Detect which cell encompasses the target text, then output its [x, y] center coordinate. 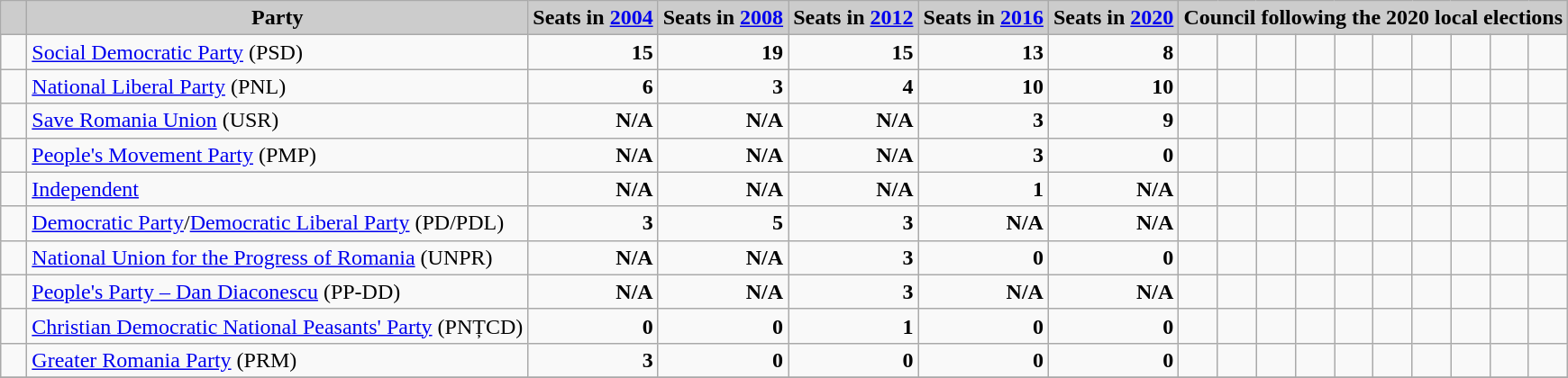
Save Romania Union (USR) [278, 121]
Seats in 2008 [723, 18]
Party [278, 18]
5 [723, 223]
8 [1113, 52]
13 [983, 52]
National Union for the Progress of Romania (UNPR) [278, 257]
9 [1113, 121]
Democratic Party/Democratic Liberal Party (PD/PDL) [278, 223]
National Liberal Party (PNL) [278, 86]
Seats in 2016 [983, 18]
Seats in 2004 [593, 18]
4 [853, 86]
Independent [278, 189]
People's Movement Party (PMP) [278, 155]
Council following the 2020 local elections [1373, 18]
Social Democratic Party (PSD) [278, 52]
Seats in 2012 [853, 18]
Greater Romania Party (PRM) [278, 360]
6 [593, 86]
People's Party – Dan Diaconescu (PP-DD) [278, 292]
Seats in 2020 [1113, 18]
19 [723, 52]
Christian Democratic National Peasants' Party (PNȚCD) [278, 326]
